Search for the cell housing the specified text and yield its [X, Y] center coordinate. 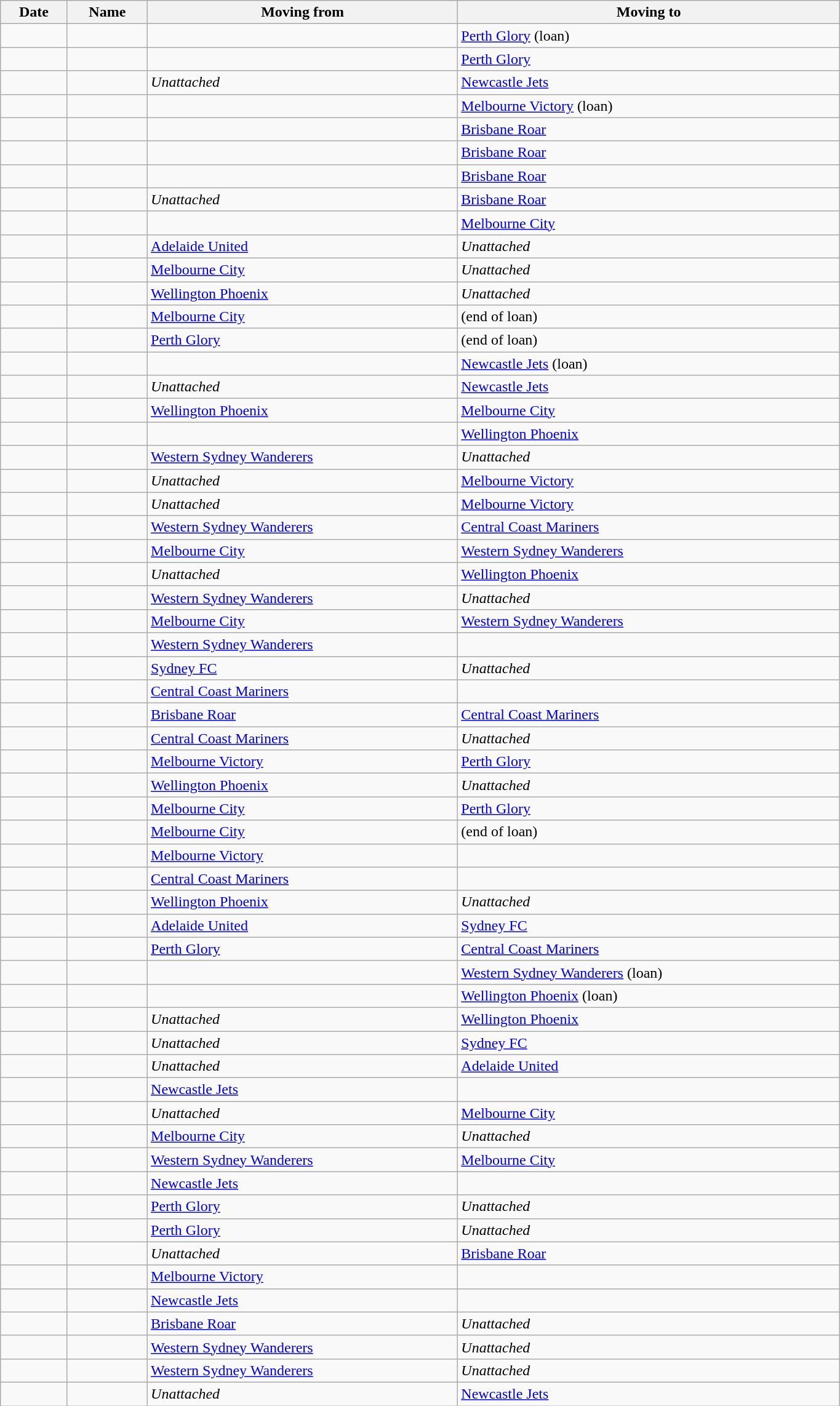
Melbourne Victory (loan) [649, 106]
Moving to [649, 12]
Newcastle Jets (loan) [649, 364]
Wellington Phoenix (loan) [649, 996]
Moving from [303, 12]
Name [107, 12]
Date [34, 12]
Western Sydney Wanderers (loan) [649, 972]
Perth Glory (loan) [649, 36]
